Detect which cell encompasses the target text, then output its (X, Y) center coordinate. 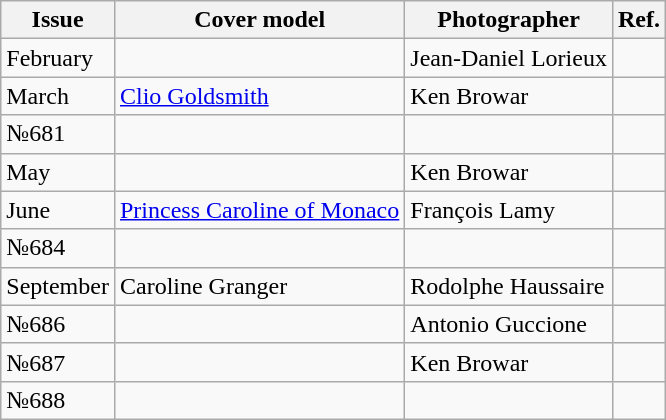
№688 (58, 400)
№686 (58, 324)
Photographer (509, 20)
№681 (58, 134)
May (58, 172)
Jean-Daniel Lorieux (509, 58)
Clio Goldsmith (259, 96)
Ref. (638, 20)
François Lamy (509, 210)
Caroline Granger (259, 286)
Antonio Guccione (509, 324)
Cover model (259, 20)
Issue (58, 20)
№684 (58, 248)
Princess Caroline of Monaco (259, 210)
September (58, 286)
№687 (58, 362)
March (58, 96)
Rodolphe Haussaire (509, 286)
June (58, 210)
February (58, 58)
